Pinpoint the cell where the given text exists, returning its (X, Y) midpoint coordinate. 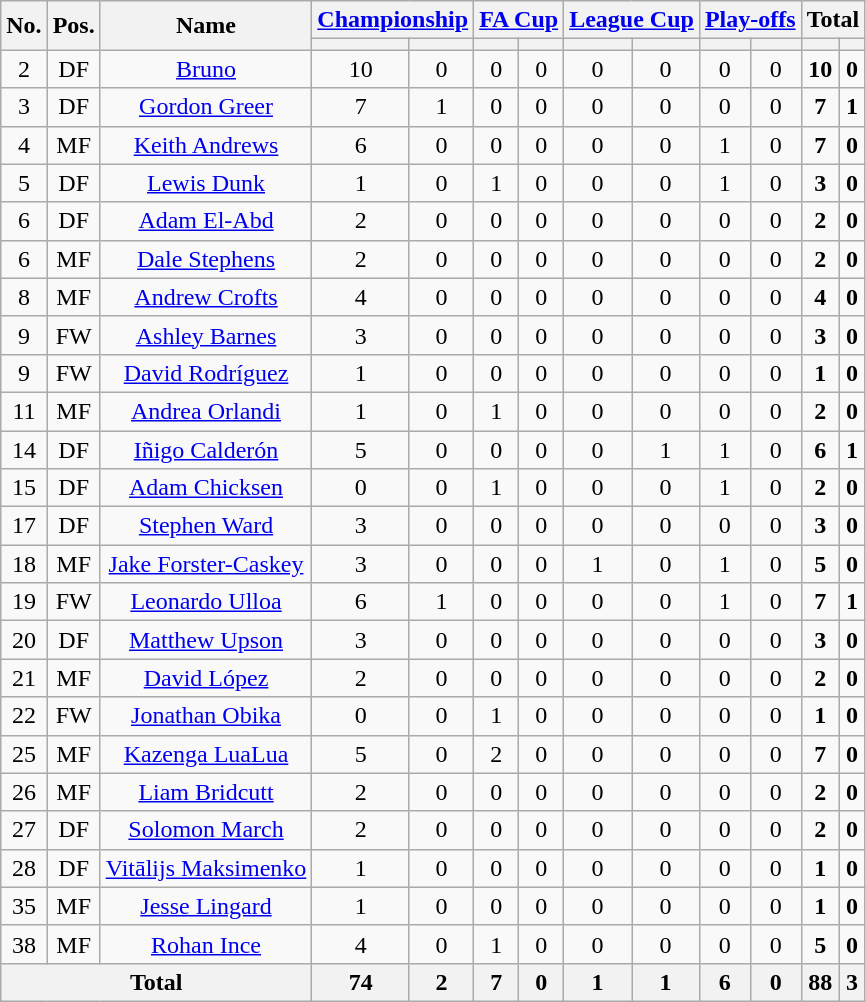
74 (361, 982)
11 (24, 411)
19 (24, 602)
Lewis Dunk (206, 183)
No. (24, 26)
Vitālijs Maksimenko (206, 868)
Solomon March (206, 830)
38 (24, 944)
Andrew Crofts (206, 297)
Jonathan Obika (206, 716)
22 (24, 716)
Dale Stephens (206, 259)
14 (24, 449)
Leonardo Ulloa (206, 602)
Ashley Barnes (206, 335)
25 (24, 754)
Jake Forster-Caskey (206, 564)
Matthew Upson (206, 640)
Adam Chicksen (206, 488)
Adam El-Abd (206, 221)
35 (24, 906)
88 (820, 982)
18 (24, 564)
Gordon Greer (206, 107)
Championship (393, 20)
27 (24, 830)
David Rodríguez (206, 373)
Kazenga LuaLua (206, 754)
20 (24, 640)
Rohan Ince (206, 944)
21 (24, 678)
8 (24, 297)
Pos. (74, 26)
Iñigo Calderón (206, 449)
David López (206, 678)
17 (24, 526)
15 (24, 488)
Keith Andrews (206, 145)
Name (206, 26)
FA Cup (519, 20)
Play-offs (750, 20)
Jesse Lingard (206, 906)
Stephen Ward (206, 526)
League Cup (632, 20)
Andrea Orlandi (206, 411)
Bruno (206, 69)
26 (24, 792)
Liam Bridcutt (206, 792)
28 (24, 868)
